Capture the cell that displays the provided text and extract its [X, Y] central coordinate. 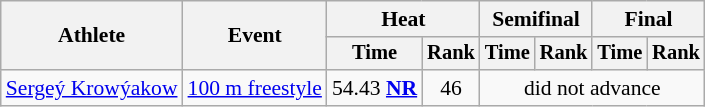
Final [648, 19]
Athlete [92, 36]
Sergeý Krowýakow [92, 88]
did not advance [592, 88]
46 [451, 88]
Semifinal [536, 19]
Heat [404, 19]
54.43 NR [374, 88]
Event [255, 36]
100 m freestyle [255, 88]
